Find where the given text appears and provide that cell's center as [x, y] coordinate. 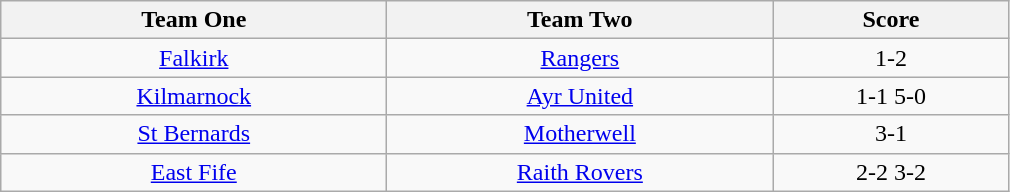
Rangers [580, 58]
East Fife [194, 172]
Motherwell [580, 134]
St Bernards [194, 134]
Raith Rovers [580, 172]
Score [891, 20]
Team One [194, 20]
Falkirk [194, 58]
Ayr United [580, 96]
3-1 [891, 134]
1-1 5-0 [891, 96]
Team Two [580, 20]
1-2 [891, 58]
2-2 3-2 [891, 172]
Kilmarnock [194, 96]
